From the cell containing the given text, extract its center point as [x, y] coordinate. 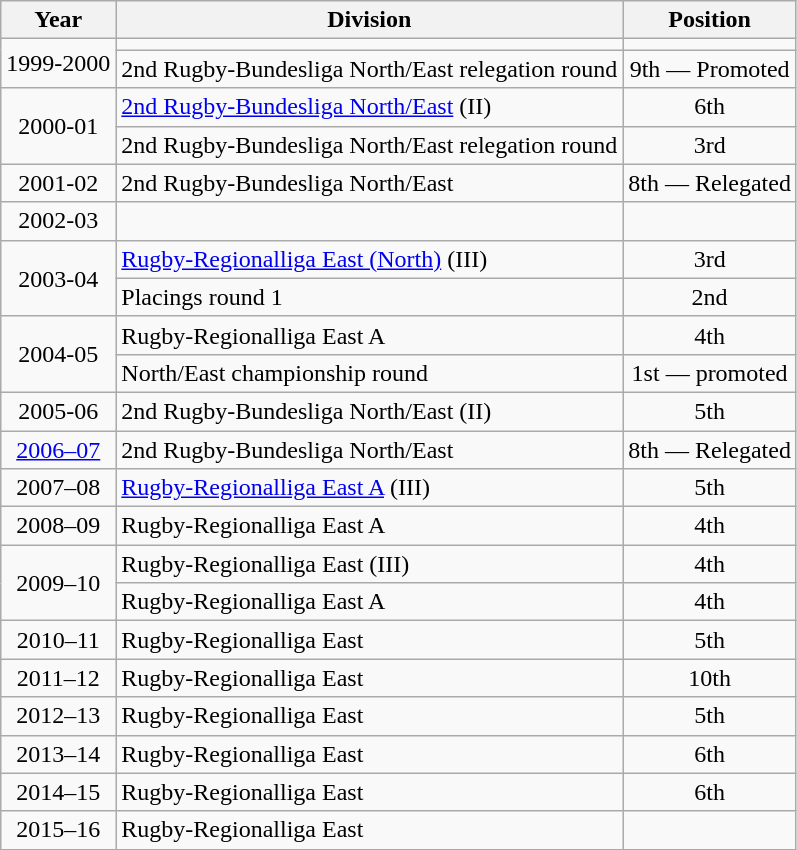
Year [58, 20]
1st — promoted [710, 373]
2011–12 [58, 678]
1999-2000 [58, 64]
2000-01 [58, 126]
2012–13 [58, 716]
2006–07 [58, 449]
9th — Promoted [710, 69]
2002-03 [58, 221]
2001-02 [58, 183]
Rugby-Regionalliga East (III) [370, 564]
10th [710, 678]
2010–11 [58, 640]
Division [370, 20]
2003-04 [58, 278]
2009–10 [58, 583]
Position [710, 20]
2005-06 [58, 411]
2014–15 [58, 792]
2004-05 [58, 354]
2nd [710, 297]
North/East championship round [370, 373]
2007–08 [58, 488]
2013–14 [58, 754]
2015–16 [58, 830]
Placings round 1 [370, 297]
2008–09 [58, 526]
Rugby-Regionalliga East A (III) [370, 488]
Rugby-Regionalliga East (North) (III) [370, 259]
